Capture the cell that displays the provided text and extract its (X, Y) central coordinate. 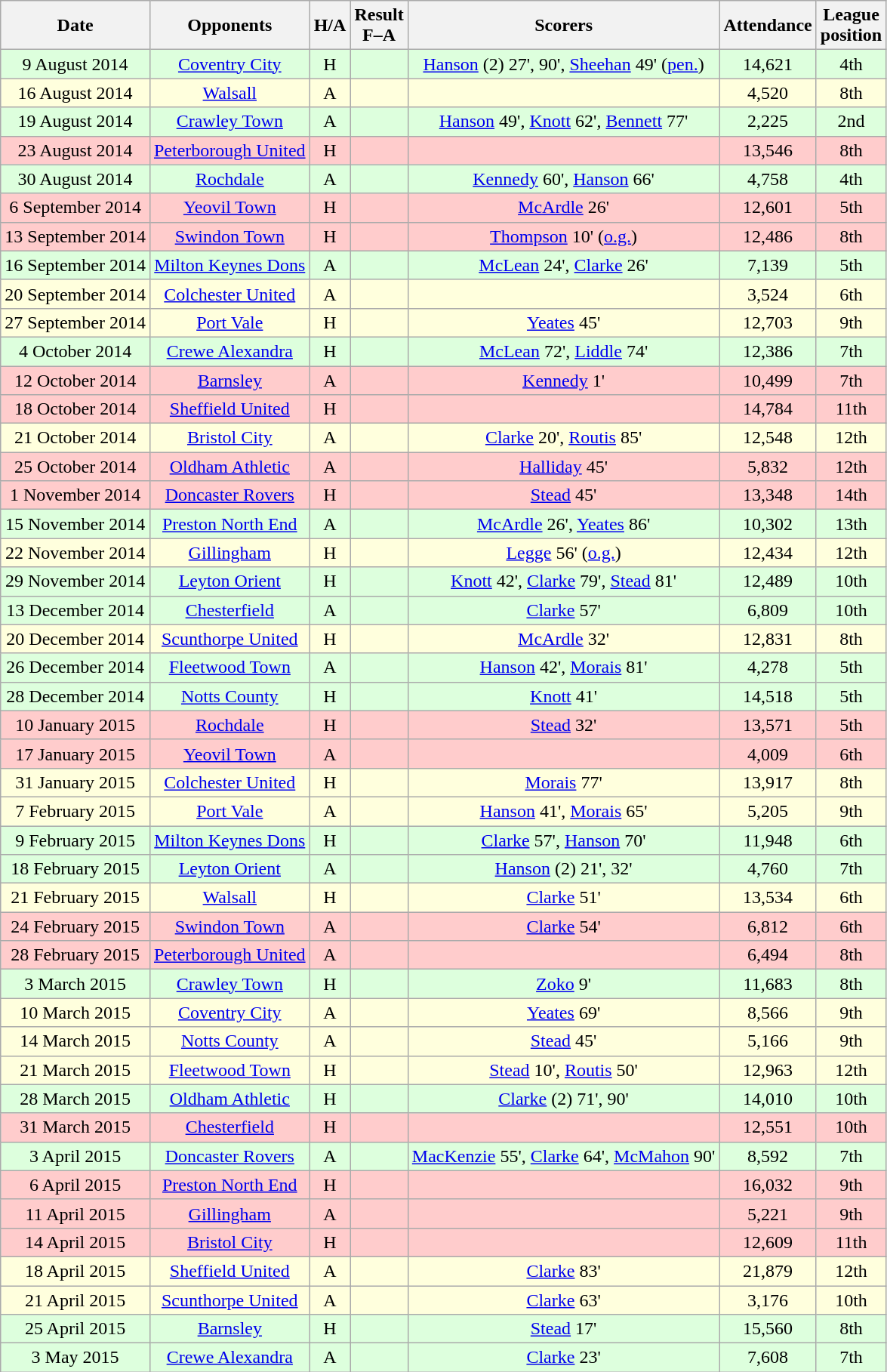
28 March 2015 (75, 1099)
Leagueposition (851, 26)
9 February 2015 (75, 840)
4,760 (768, 869)
21 February 2015 (75, 898)
8,592 (768, 1156)
12,548 (768, 438)
14,621 (768, 64)
31 March 2015 (75, 1127)
14,518 (768, 696)
2nd (851, 122)
20 December 2014 (75, 639)
3 March 2015 (75, 984)
6 April 2015 (75, 1185)
Hanson 41', Morais 65' (563, 811)
McArdle 26' (563, 208)
12,434 (768, 553)
Stead 10', Routis 50' (563, 1070)
28 February 2015 (75, 955)
13,348 (768, 495)
18 February 2015 (75, 869)
14,010 (768, 1099)
15 November 2014 (75, 524)
23 August 2014 (75, 150)
Yeates 45' (563, 322)
McArdle 32' (563, 639)
Yeates 69' (563, 1013)
Legge 56' (o.g.) (563, 553)
Clarke 57', Hanson 70' (563, 840)
14th (851, 495)
Hanson (2) 21', 32' (563, 869)
17 January 2015 (75, 754)
31 January 2015 (75, 782)
5,832 (768, 467)
4,009 (768, 754)
6,809 (768, 610)
25 April 2015 (75, 1329)
Clarke 63' (563, 1300)
Knott 42', Clarke 79', Stead 81' (563, 581)
Date (75, 26)
10,499 (768, 380)
13,917 (768, 782)
21 April 2015 (75, 1300)
25 October 2014 (75, 467)
3 May 2015 (75, 1358)
20 September 2014 (75, 294)
5,221 (768, 1213)
12,489 (768, 581)
6 September 2014 (75, 208)
Clarke 83' (563, 1271)
Clarke 20', Routis 85' (563, 438)
21 March 2015 (75, 1070)
H/A (330, 26)
Hanson 42', Morais 81' (563, 668)
12,609 (768, 1242)
5,166 (768, 1041)
24 February 2015 (75, 926)
13,571 (768, 725)
Clarke 51' (563, 898)
12,486 (768, 236)
Stead 32' (563, 725)
13 September 2014 (75, 236)
McLean 72', Liddle 74' (563, 351)
22 November 2014 (75, 553)
McArdle 26', Yeates 86' (563, 524)
18 October 2014 (75, 409)
Halliday 45' (563, 467)
Scorers (563, 26)
10,302 (768, 524)
Clarke (2) 71', 90' (563, 1099)
29 November 2014 (75, 581)
19 August 2014 (75, 122)
3,176 (768, 1300)
28 December 2014 (75, 696)
Clarke 23' (563, 1358)
12,963 (768, 1070)
8,566 (768, 1013)
6,812 (768, 926)
13,534 (768, 898)
12,831 (768, 639)
Thompson 10' (o.g.) (563, 236)
18 April 2015 (75, 1271)
11,948 (768, 840)
5,205 (768, 811)
Opponents (229, 26)
14 April 2015 (75, 1242)
3,524 (768, 294)
Clarke 54' (563, 926)
Knott 41' (563, 696)
16 August 2014 (75, 93)
12 October 2014 (75, 380)
16 September 2014 (75, 265)
7 February 2015 (75, 811)
11 April 2015 (75, 1213)
13th (851, 524)
21,879 (768, 1271)
Hanson 49', Knott 62', Bennett 77' (563, 122)
McLean 24', Clarke 26' (563, 265)
21 October 2014 (75, 438)
6,494 (768, 955)
3 April 2015 (75, 1156)
Morais 77' (563, 782)
13 December 2014 (75, 610)
12,601 (768, 208)
Kennedy 1' (563, 380)
9 August 2014 (75, 64)
12,703 (768, 322)
4,758 (768, 179)
1 November 2014 (75, 495)
2,225 (768, 122)
11,683 (768, 984)
26 December 2014 (75, 668)
4,278 (768, 668)
12,551 (768, 1127)
12,386 (768, 351)
16,032 (768, 1185)
14,784 (768, 409)
4 October 2014 (75, 351)
MacKenzie 55', Clarke 64', McMahon 90' (563, 1156)
4,520 (768, 93)
Zoko 9' (563, 984)
13,546 (768, 150)
Hanson (2) 27', 90', Sheehan 49' (pen.) (563, 64)
Attendance (768, 26)
15,560 (768, 1329)
7,139 (768, 265)
10 January 2015 (75, 725)
ResultF–A (379, 26)
30 August 2014 (75, 179)
10 March 2015 (75, 1013)
Kennedy 60', Hanson 66' (563, 179)
14 March 2015 (75, 1041)
27 September 2014 (75, 322)
Stead 17' (563, 1329)
7,608 (768, 1358)
Clarke 57' (563, 610)
